Extract the [x, y] coordinate from the center of the cell holding the provided text.  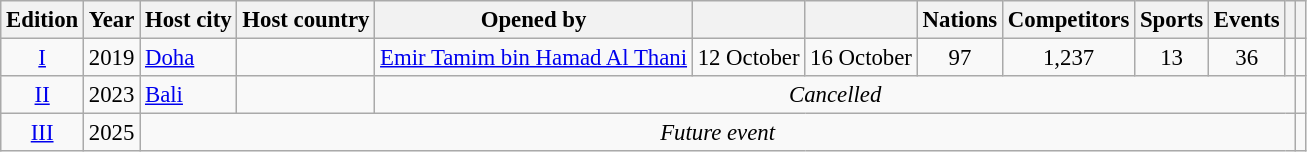
Doha [188, 58]
Nations [960, 20]
16 October [861, 58]
1,237 [1069, 58]
Competitors [1069, 20]
III [42, 133]
Future event [718, 133]
36 [1247, 58]
2023 [112, 95]
II [42, 95]
Edition [42, 20]
13 [1172, 58]
Bali [188, 95]
Cancelled [836, 95]
Opened by [534, 20]
Emir Tamim bin Hamad Al Thani [534, 58]
Host country [306, 20]
Sports [1172, 20]
2019 [112, 58]
12 October [748, 58]
Events [1247, 20]
I [42, 58]
Host city [188, 20]
Year [112, 20]
97 [960, 58]
2025 [112, 133]
